Capture the cell that displays the provided text and extract its (x, y) central coordinate. 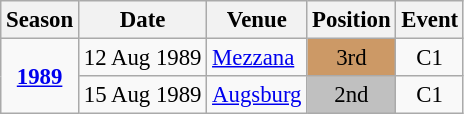
Augsburg (257, 95)
Mezzana (257, 58)
Date (142, 20)
Position (352, 20)
15 Aug 1989 (142, 95)
1989 (40, 76)
3rd (352, 58)
Venue (257, 20)
12 Aug 1989 (142, 58)
2nd (352, 95)
Event (430, 20)
Season (40, 20)
